Search for the cell housing the specified text and yield its [x, y] center coordinate. 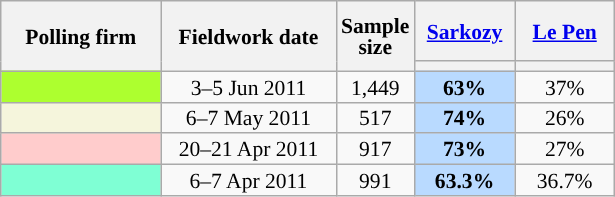
20–21 Apr 2011 [248, 150]
6–7 Apr 2011 [248, 180]
Fieldwork date [248, 36]
Sarkozy [464, 31]
3–5 Jun 2011 [248, 86]
Le Pen [565, 31]
27% [565, 150]
74% [464, 118]
63.3% [464, 180]
Polling firm [81, 36]
517 [375, 118]
1,449 [375, 86]
36.7% [565, 180]
37% [565, 86]
73% [464, 150]
26% [565, 118]
6–7 May 2011 [248, 118]
63% [464, 86]
Samplesize [375, 36]
917 [375, 150]
991 [375, 180]
